Return [x, y] of the center of cell containing provided text 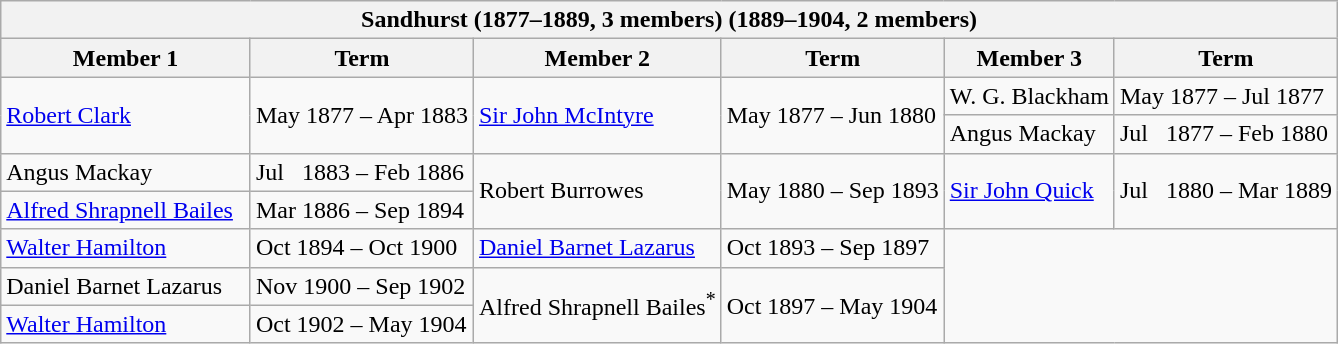
May 1877 – Apr 1883 [362, 115]
May 1877 – Jun 1880 [832, 115]
Jul 1880 – Mar 1889 [1226, 191]
Oct 1893 – Sep 1897 [832, 248]
Member 2 [597, 58]
Alfred Shrapnell Bailes* [597, 305]
Mar 1886 – Sep 1894 [362, 210]
Jul 1883 – Feb 1886 [362, 172]
May 1880 – Sep 1893 [832, 191]
Oct 1894 – Oct 1900 [362, 248]
May 1877 – Jul 1877 [1226, 96]
Sandhurst (1877–1889, 3 members) (1889–1904, 2 members) [670, 20]
Oct 1902 – May 1904 [362, 324]
Member 1 [126, 58]
Alfred Shrapnell Bailes [126, 210]
Oct 1897 – May 1904 [832, 305]
Member 3 [1029, 58]
Sir John Quick [1029, 191]
Nov 1900 – Sep 1902 [362, 286]
Jul 1877 – Feb 1880 [1226, 134]
Robert Burrowes [597, 191]
W. G. Blackham [1029, 96]
Sir John McIntyre [597, 115]
Robert Clark [126, 115]
